Search for the cell housing the specified text and yield its (X, Y) center coordinate. 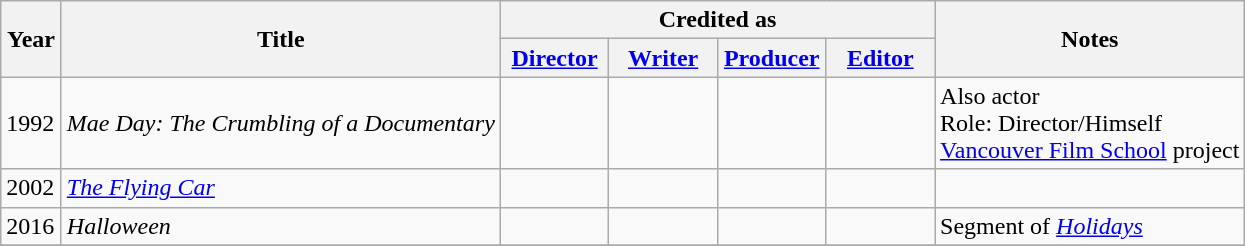
Producer (772, 58)
Also actorRole: Director/HimselfVancouver Film School project (1090, 123)
Editor (880, 58)
Year (32, 39)
Title (280, 39)
2002 (32, 188)
Halloween (280, 226)
The Flying Car (280, 188)
Credited as (717, 20)
Notes (1090, 39)
Director (554, 58)
1992 (32, 123)
Mae Day: The Crumbling of a Documentary (280, 123)
Writer (664, 58)
Segment of Holidays (1090, 226)
2016 (32, 226)
